Capture the cell that displays the provided text and extract its [x, y] central coordinate. 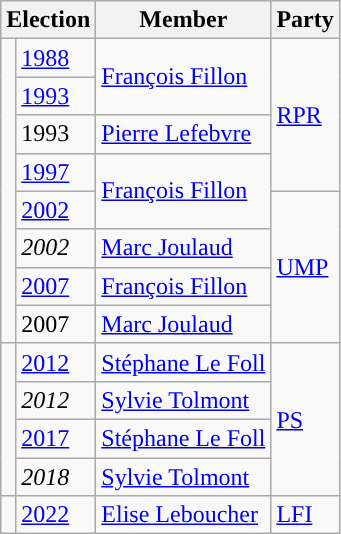
PS [305, 419]
Elise Leboucher [184, 515]
LFI [305, 515]
2022 [56, 515]
Election [48, 20]
2018 [56, 477]
Member [184, 20]
Party [305, 20]
RPR [305, 115]
UMP [305, 267]
1997 [56, 172]
1988 [56, 58]
2017 [56, 438]
Pierre Lefebvre [184, 134]
